From the cell containing the given text, extract its center point as (x, y) coordinate. 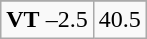
VT –2.5 (47, 20)
40.5 (120, 20)
